Scan for the cell matching the given text and deliver its (X, Y) coordinate at center. 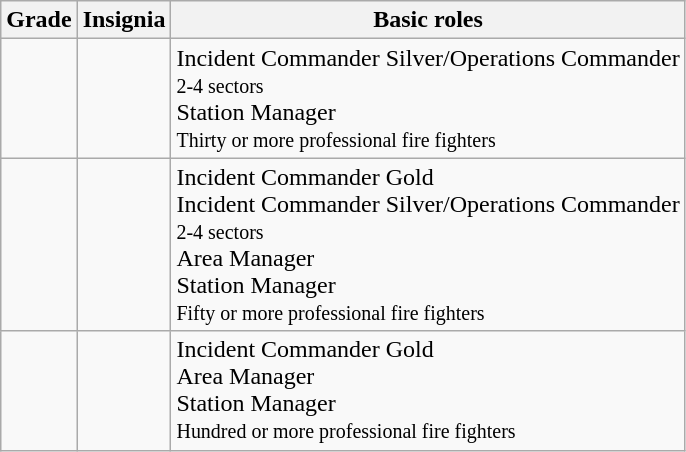
Basic roles (428, 20)
Incident Commander Silver/Operations Commander2-4 sectorsStation ManagerThirty or more professional fire fighters (428, 98)
Incident Commander GoldIncident Commander Silver/Operations Commander2-4 sectorsArea ManagerStation ManagerFifty or more professional fire fighters (428, 244)
Grade (39, 20)
Incident Commander GoldArea ManagerStation ManagerHundred or more professional fire fighters (428, 390)
Insignia (124, 20)
